Capture the cell that displays the provided text and extract its [X, Y] central coordinate. 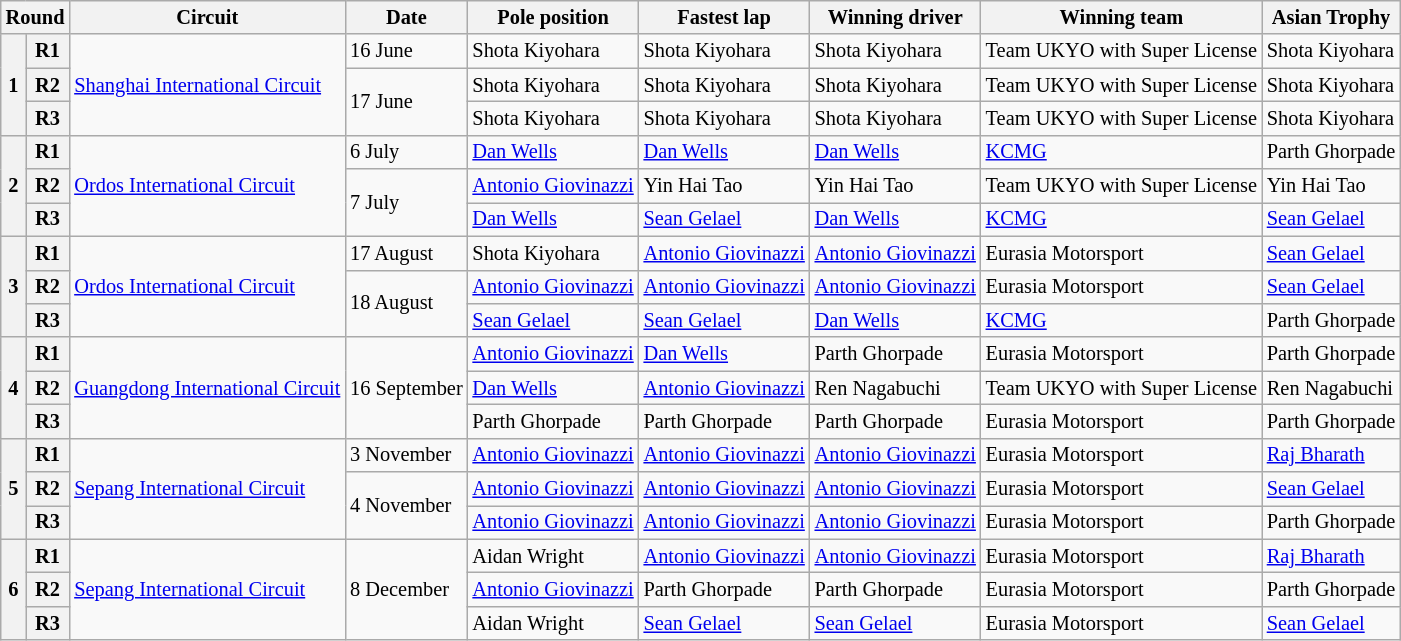
Asian Trophy [1331, 17]
7 July [406, 202]
Round [36, 17]
18 August [406, 304]
16 June [406, 51]
17 June [406, 102]
Winning driver [896, 17]
5 [14, 488]
4 November [406, 506]
4 [14, 388]
3 November [406, 455]
16 September [406, 388]
6 July [406, 152]
Date [406, 17]
Winning team [1122, 17]
Shanghai International Circuit [207, 84]
8 December [406, 590]
1 [14, 84]
Fastest lap [724, 17]
Circuit [207, 17]
Pole position [554, 17]
6 [14, 590]
17 August [406, 253]
2 [14, 186]
3 [14, 286]
Guangdong International Circuit [207, 388]
